Return the (x, y) coordinate for the center point of the cell that contains the specified text.  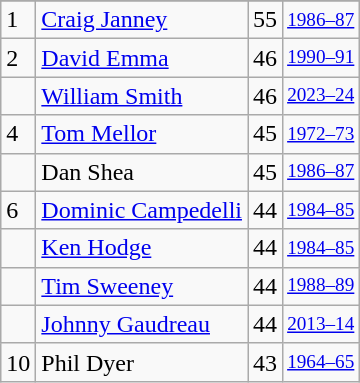
Johnny Gaudreau (142, 324)
55 (266, 20)
Phil Dyer (142, 362)
1990–91 (321, 58)
43 (266, 362)
Craig Janney (142, 20)
Ken Hodge (142, 248)
1964–65 (321, 362)
2 (18, 58)
Dominic Campedelli (142, 210)
4 (18, 134)
William Smith (142, 96)
Tom Mellor (142, 134)
2013–14 (321, 324)
2023–24 (321, 96)
1 (18, 20)
Dan Shea (142, 172)
David Emma (142, 58)
1988–89 (321, 286)
Tim Sweeney (142, 286)
10 (18, 362)
6 (18, 210)
1972–73 (321, 134)
